Determine the (x, y) coordinate at the center of the cell enclosing the given text.  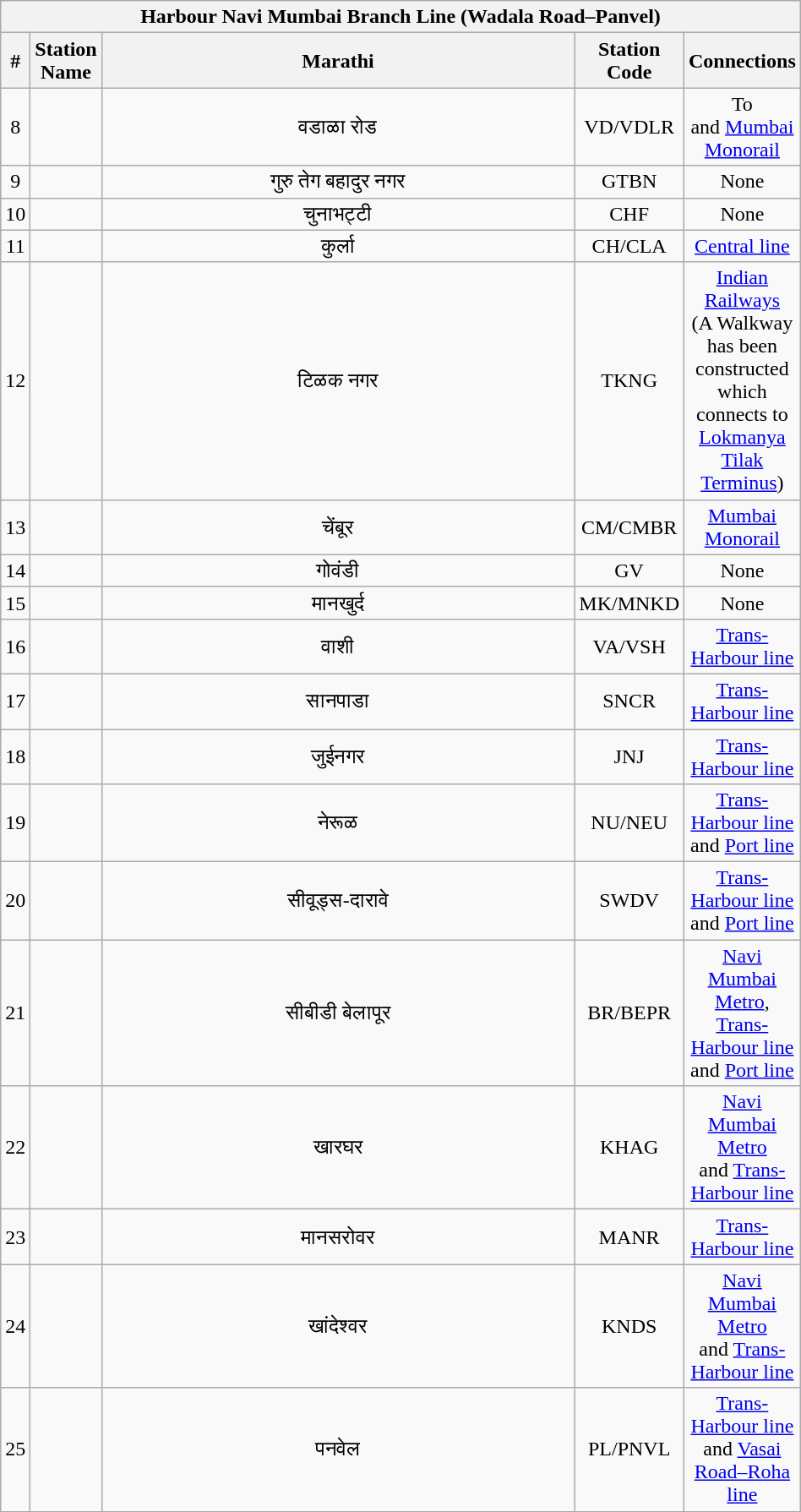
BR/BEPR (629, 1013)
Indian Railways(A Walkway has been constructed which connects to Lokmanya Tilak Terminus) (743, 380)
15 (15, 603)
# (15, 61)
8 (15, 127)
17 (15, 701)
19 (15, 823)
GTBN (629, 182)
21 (15, 1013)
मानखुर्द (338, 603)
मानसरोवर (338, 1237)
सानपाडा (338, 701)
PL/PNVL (629, 1449)
Trans-Harbour line and Vasai Road–Roha line (743, 1449)
पनवेल (338, 1449)
14 (15, 570)
13 (15, 527)
वडाळा रोड (338, 127)
चेंबूर (338, 527)
खारघर (338, 1148)
9 (15, 182)
JNJ (629, 756)
VD/VDLR (629, 127)
नेरूळ (338, 823)
वाशी (338, 646)
SWDV (629, 901)
सीवूड्स-दारावे (338, 901)
TKNG (629, 380)
16 (15, 646)
गोवंडी (338, 570)
11 (15, 246)
सीबीडी बेलापूर (338, 1013)
MK/MNKD (629, 603)
GV (629, 570)
KHAG (629, 1148)
25 (15, 1449)
चुनाभट्टी (338, 214)
CH/CLA (629, 246)
18 (15, 756)
CHF (629, 214)
20 (15, 901)
12 (15, 380)
Harbour Navi Mumbai Branch Line (Wadala Road–Panvel) (400, 17)
VA/VSH (629, 646)
KNDS (629, 1326)
Marathi (338, 61)
जुईनगर (338, 756)
Navi Mumbai Metro, Trans-Harbour line and Port line (743, 1013)
MANR (629, 1237)
NU/NEU (629, 823)
Station Name (66, 61)
Connections (743, 61)
SNCR (629, 701)
CM/CMBR (629, 527)
Mumbai Monorail (743, 527)
कुर्ला (338, 246)
खांदेश्वर (338, 1326)
24 (15, 1326)
10 (15, 214)
गुरु तेग बहादुर नगर (338, 182)
To and Mumbai Monorail (743, 127)
टिळक नगर (338, 380)
Station Code (629, 61)
22 (15, 1148)
Central line (743, 246)
23 (15, 1237)
